Search for the cell housing the specified text and yield its [x, y] center coordinate. 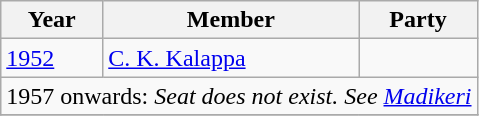
Party [418, 20]
1957 onwards: Seat does not exist. See Madikeri [239, 96]
Year [52, 20]
1952 [52, 58]
Member [231, 20]
C. K. Kalappa [231, 58]
